Detect which cell encompasses the target text, then output its [X, Y] center coordinate. 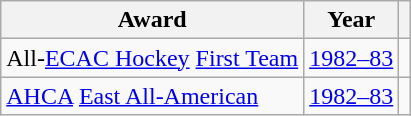
Award [152, 20]
AHCA East All-American [152, 96]
Year [352, 20]
All-ECAC Hockey First Team [152, 58]
